Provide the (x, y) coordinate of the cell's center where the given text is located.  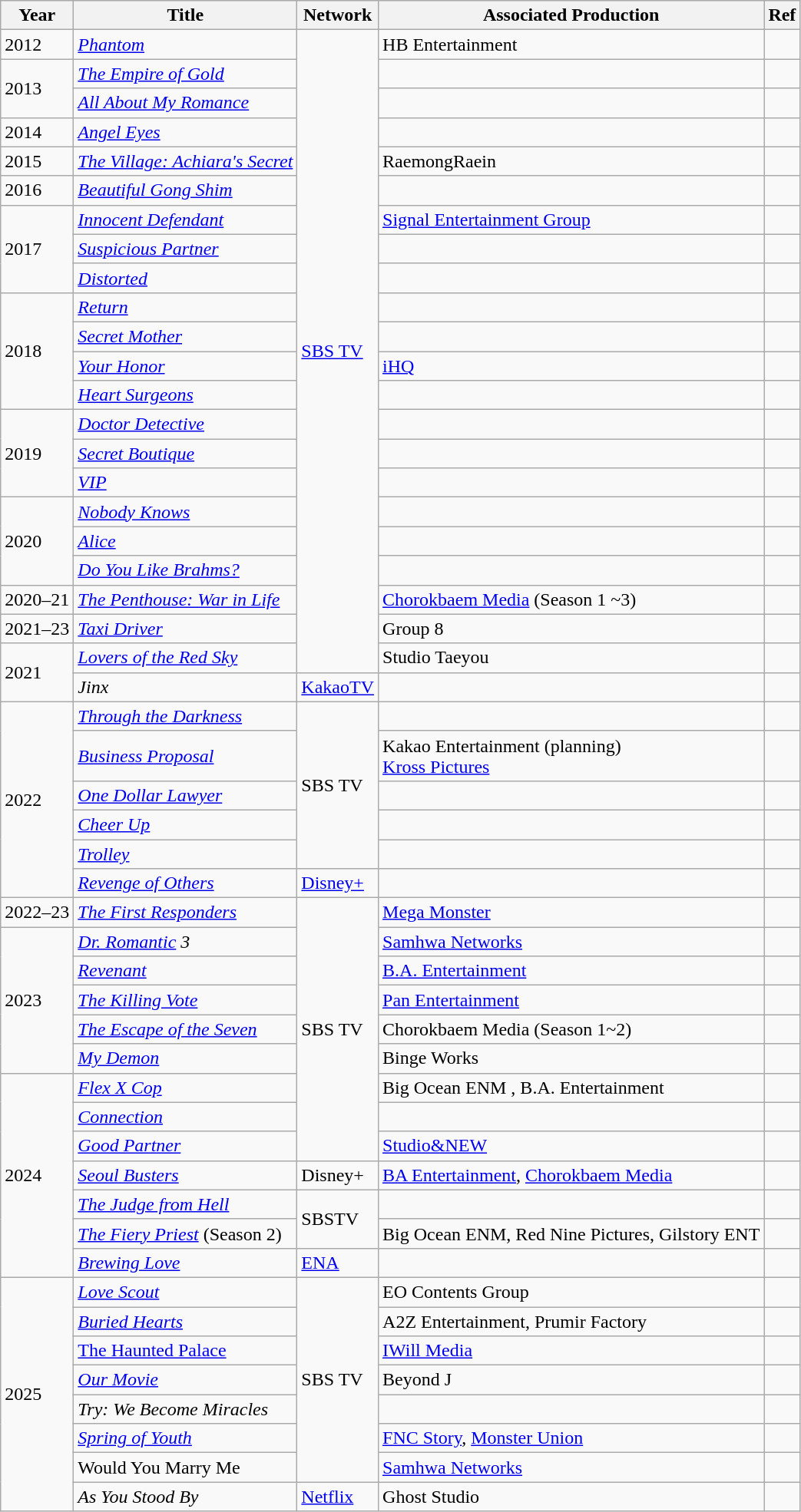
Secret Boutique (186, 454)
The Killing Vote (186, 1000)
Spring of Youth (186, 1438)
The Escape of the Seven (186, 1029)
Signal Entertainment Group (571, 220)
Big Ocean ENM , B.A. Entertainment (571, 1088)
Jinx (186, 687)
Network (338, 15)
2022 (37, 800)
2018 (37, 351)
Your Honor (186, 366)
Seoul Busters (186, 1175)
KakaoTV (338, 687)
Connection (186, 1117)
2012 (37, 45)
BA Entertainment, Chorokbaem Media (571, 1175)
Mega Monster (571, 913)
The First Responders (186, 913)
2021–23 (37, 629)
2020–21 (37, 599)
Innocent Defendant (186, 220)
The Judge from Hell (186, 1204)
2017 (37, 249)
2019 (37, 454)
Phantom (186, 45)
Netflix (338, 1497)
As You Stood By (186, 1497)
Chorokbaem Media (Season 1~2) (571, 1029)
Brewing Love (186, 1263)
Chorokbaem Media (Season 1 ~3) (571, 599)
Revenge of Others (186, 883)
Heart Surgeons (186, 395)
Beautiful Gong Shim (186, 190)
Angel Eyes (186, 132)
Taxi Driver (186, 629)
Doctor Detective (186, 424)
The Empire of Gold (186, 74)
Lovers of the Red Sky (186, 658)
IWill Media (571, 1351)
Year (37, 15)
Group 8 (571, 629)
2013 (37, 88)
2024 (37, 1175)
Cheer Up (186, 824)
One Dollar Lawyer (186, 795)
ENA (338, 1263)
2020 (37, 541)
Revenant (186, 971)
Title (186, 15)
My Demon (186, 1058)
Through the Darkness (186, 716)
Binge Works (571, 1058)
Ref (782, 15)
The Penthouse: War in Life (186, 599)
B.A. Entertainment (571, 971)
A2Z Entertainment, Prumir Factory (571, 1321)
SBSTV (338, 1219)
The Haunted Palace (186, 1351)
iHQ (571, 366)
2016 (37, 190)
The Village: Achiara's Secret (186, 161)
HB Entertainment (571, 45)
2025 (37, 1394)
EO Contents Group (571, 1292)
Alice (186, 541)
Love Scout (186, 1292)
All About My Romance (186, 103)
Beyond J (571, 1380)
Trolley (186, 854)
Ghost Studio (571, 1497)
Secret Mother (186, 336)
VIP (186, 483)
Would You Marry Me (186, 1467)
Do You Like Brahms? (186, 570)
RaemongRaein (571, 161)
Good Partner (186, 1146)
Studio Taeyou (571, 658)
Return (186, 307)
FNC Story, Monster Union (571, 1438)
Associated Production (571, 15)
Kakao Entertainment (planning)Kross Pictures (571, 755)
Studio&NEW (571, 1146)
Dr. Romantic 3 (186, 942)
Nobody Knows (186, 512)
2022–23 (37, 913)
Suspicious Partner (186, 249)
2023 (37, 1000)
Business Proposal (186, 755)
2021 (37, 672)
The Fiery Priest (Season 2) (186, 1233)
Our Movie (186, 1380)
Distorted (186, 278)
2015 (37, 161)
Big Ocean ENM, Red Nine Pictures, Gilstory ENT (571, 1233)
Buried Hearts (186, 1321)
Pan Entertainment (571, 1000)
Flex X Cop (186, 1088)
2014 (37, 132)
Try: We Become Miracles (186, 1409)
